Output the (x, y) coordinate of the center of the cell containing the given text.  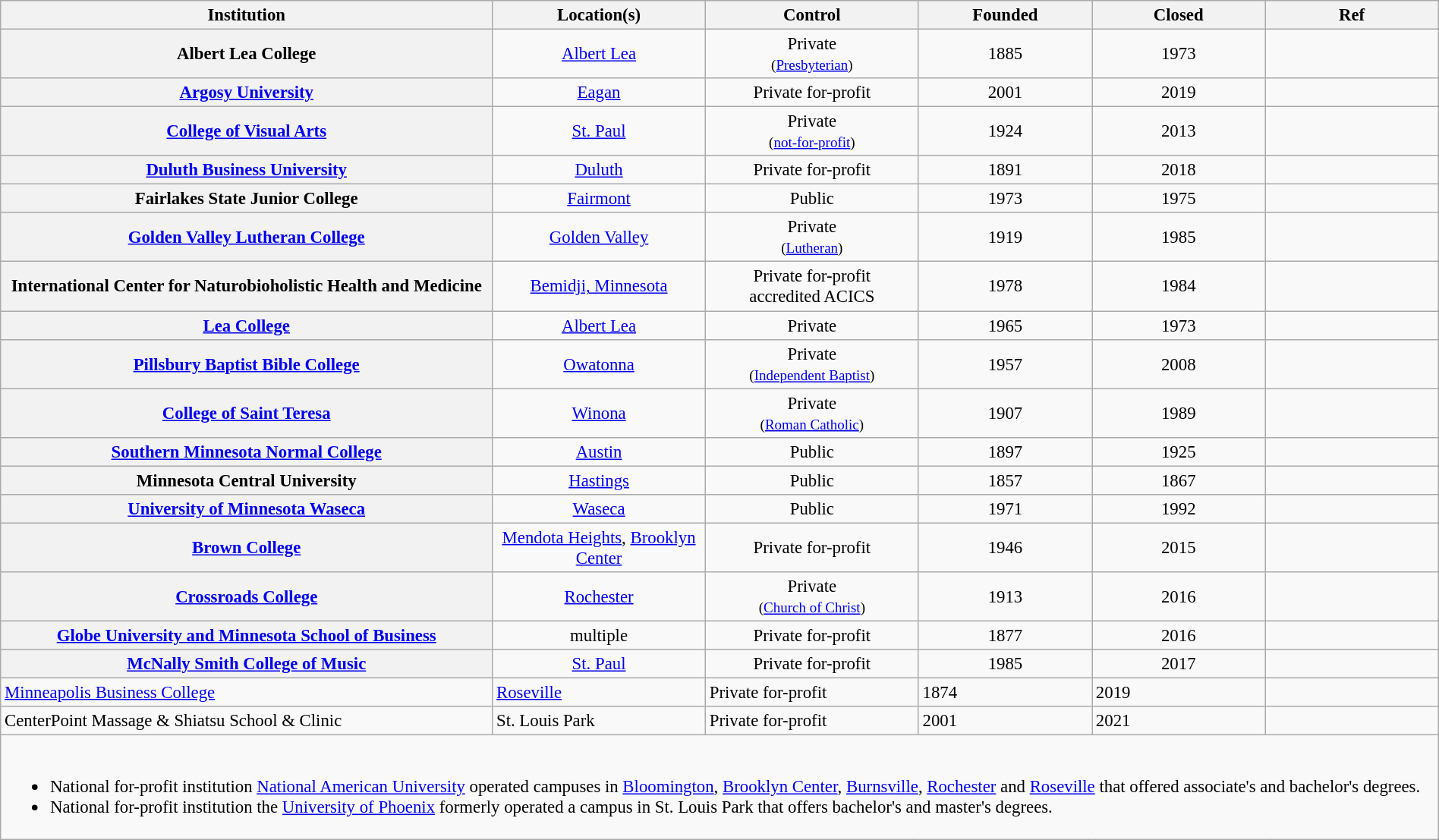
1975 (1179, 199)
1992 (1179, 509)
International Center for Naturobioholistic Health and Medicine (247, 287)
1891 (1005, 170)
St. Louis Park (600, 721)
Roseville (600, 693)
1885 (1005, 55)
Mendota Heights, Brooklyn Center (600, 548)
Crossroads College (247, 596)
Rochester (600, 596)
Founded (1005, 15)
1925 (1179, 451)
Minneapolis Business College (247, 693)
1984 (1179, 287)
Owatonna (600, 364)
Private (Independent Baptist) (812, 364)
2021 (1179, 721)
1919 (1005, 237)
Private (Presbyterian) (812, 55)
Institution (247, 15)
Minnesota Central University (247, 480)
College of Saint Teresa (247, 413)
Private(Lutheran) (812, 237)
2018 (1179, 170)
Bemidji, Minnesota (600, 287)
Brown College (247, 548)
Winona (600, 413)
Fairmont (600, 199)
1978 (1005, 287)
1971 (1005, 509)
McNally Smith College of Music (247, 664)
Eagan (600, 93)
1957 (1005, 364)
Golden Valley Lutheran College (247, 237)
Southern Minnesota Normal College (247, 451)
Albert Lea College (247, 55)
Private(Church of Christ) (812, 596)
CenterPoint Massage & Shiatsu School & Clinic (247, 721)
Location(s) (600, 15)
Duluth (600, 170)
Private (not-for-profit) (812, 132)
Private (Roman Catholic) (812, 413)
1857 (1005, 480)
Waseca (600, 509)
2017 (1179, 664)
Private for-profitaccredited ACICS (812, 287)
2008 (1179, 364)
Fairlakes State Junior College (247, 199)
Control (812, 15)
Duluth Business University (247, 170)
1867 (1179, 480)
Lea College (247, 326)
multiple (600, 635)
1874 (1005, 693)
1989 (1179, 413)
1897 (1005, 451)
Closed (1179, 15)
Globe University and Minnesota School of Business (247, 635)
College of Visual Arts (247, 132)
Ref (1352, 15)
Pillsbury Baptist Bible College (247, 364)
1965 (1005, 326)
1913 (1005, 596)
Austin (600, 451)
University of Minnesota Waseca (247, 509)
1946 (1005, 548)
1877 (1005, 635)
Argosy University (247, 93)
1924 (1005, 132)
Golden Valley (600, 237)
Private (812, 326)
1907 (1005, 413)
Hastings (600, 480)
2013 (1179, 132)
2015 (1179, 548)
